Detect which cell encompasses the target text, then output its (X, Y) center coordinate. 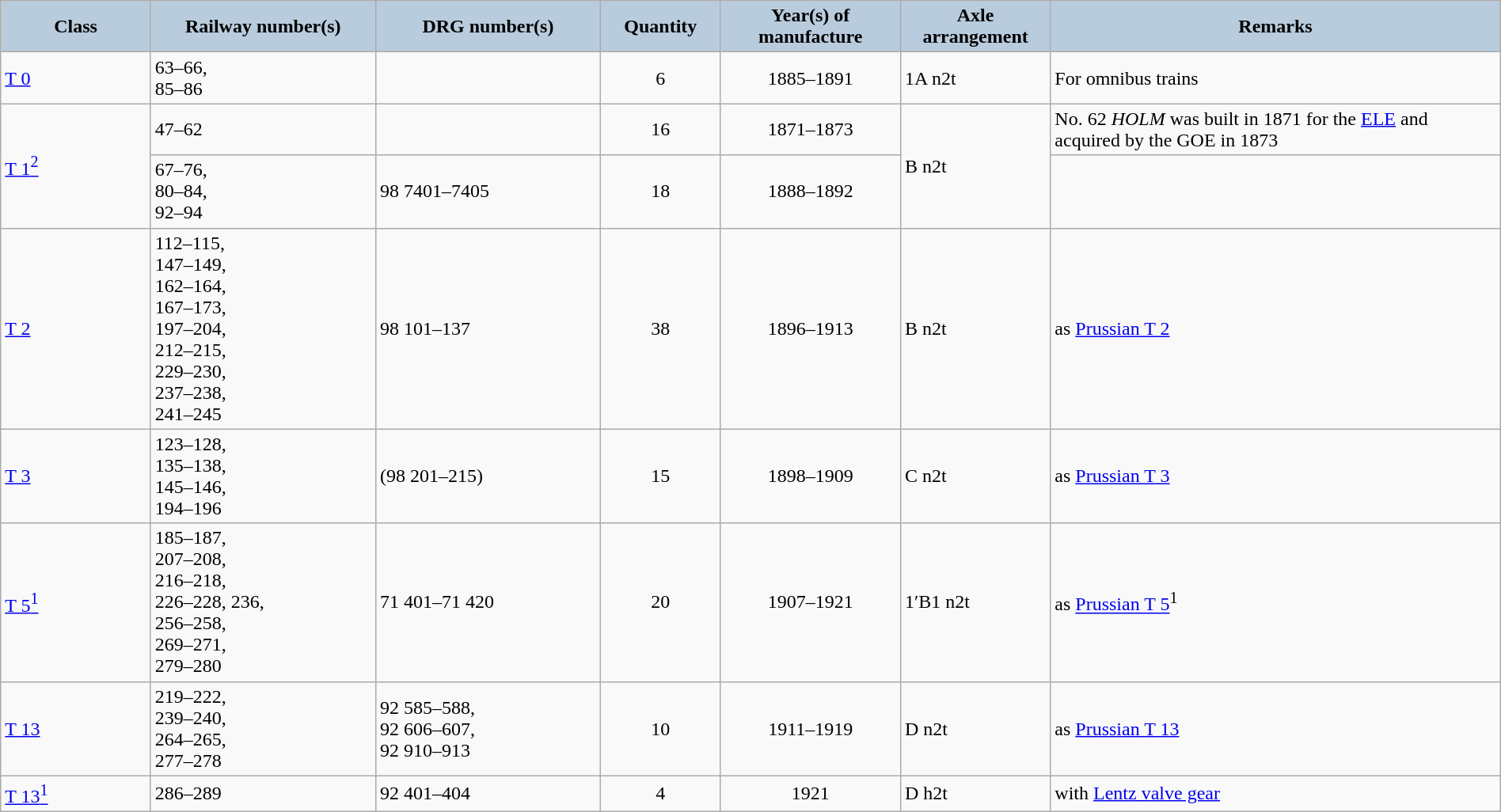
as Prussian T 51 (1275, 602)
DRG number(s) (488, 27)
T 51 (76, 602)
1885–1891 (811, 78)
T 2 (76, 328)
286–289 (263, 793)
1911–1919 (811, 728)
T 131 (76, 793)
10 (661, 728)
92 401–404 (488, 793)
(98 201–215) (488, 476)
98 7401–7405 (488, 192)
Year(s) of manufacture (811, 27)
15 (661, 476)
Axle arrangement (975, 27)
No. 62 HOLM was built in 1871 for the ELE and acquired by the GOE in 1873 (1275, 130)
1921 (811, 793)
T 3 (76, 476)
T 13 (76, 728)
38 (661, 328)
Remarks (1275, 27)
92 585–588, 92 606–607, 92 910–913 (488, 728)
4 (661, 793)
219–222, 239–240, 264–265, 277–278 (263, 728)
112–115, 147–149, 162–164, 167–173, 197–204, 212–215, 229–230, 237–238, 241–245 (263, 328)
18 (661, 192)
63–66, 85–86 (263, 78)
T 0 (76, 78)
6 (661, 78)
1907–1921 (811, 602)
D h2t (975, 793)
1898–1909 (811, 476)
1A n2t (975, 78)
T 12 (76, 166)
98 101–137 (488, 328)
as Prussian T 13 (1275, 728)
1871–1873 (811, 130)
16 (661, 130)
1′B1 n2t (975, 602)
47–62 (263, 130)
1888–1892 (811, 192)
123–128, 135–138, 145–146, 194–196 (263, 476)
67–76, 80–84, 92–94 (263, 192)
20 (661, 602)
Quantity (661, 27)
185–187, 207–208, 216–218, 226–228, 236, 256–258, 269–271, 279–280 (263, 602)
C n2t (975, 476)
Railway number(s) (263, 27)
71 401–71 420 (488, 602)
Class (76, 27)
D n2t (975, 728)
as Prussian T 2 (1275, 328)
as Prussian T 3 (1275, 476)
For omnibus trains (1275, 78)
1896–1913 (811, 328)
with Lentz valve gear (1275, 793)
